Capture the cell that displays the provided text and extract its (X, Y) central coordinate. 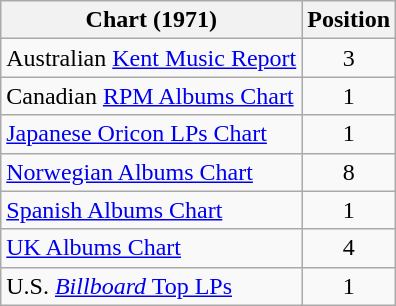
8 (349, 172)
Position (349, 20)
U.S. Billboard Top LPs (152, 286)
Norwegian Albums Chart (152, 172)
3 (349, 58)
UK Albums Chart (152, 248)
4 (349, 248)
Canadian RPM Albums Chart (152, 96)
Spanish Albums Chart (152, 210)
Australian Kent Music Report (152, 58)
Japanese Oricon LPs Chart (152, 134)
Chart (1971) (152, 20)
